Capture the cell that displays the provided text and extract its [X, Y] central coordinate. 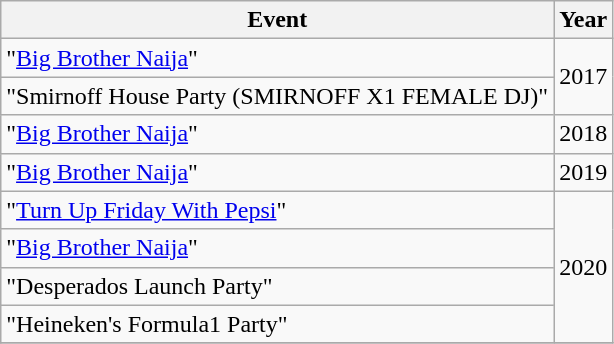
2018 [584, 134]
2019 [584, 172]
Event [278, 20]
"Desperados Launch Party" [278, 286]
2017 [584, 77]
Year [584, 20]
"Heineken's Formula1 Party" [278, 324]
2020 [584, 267]
"Smirnoff House Party (SMIRNOFF X1 FEMALE DJ)" [278, 96]
"Turn Up Friday With Pepsi" [278, 210]
